Locate the cell with the specified text and output its (X, Y) center coordinate. 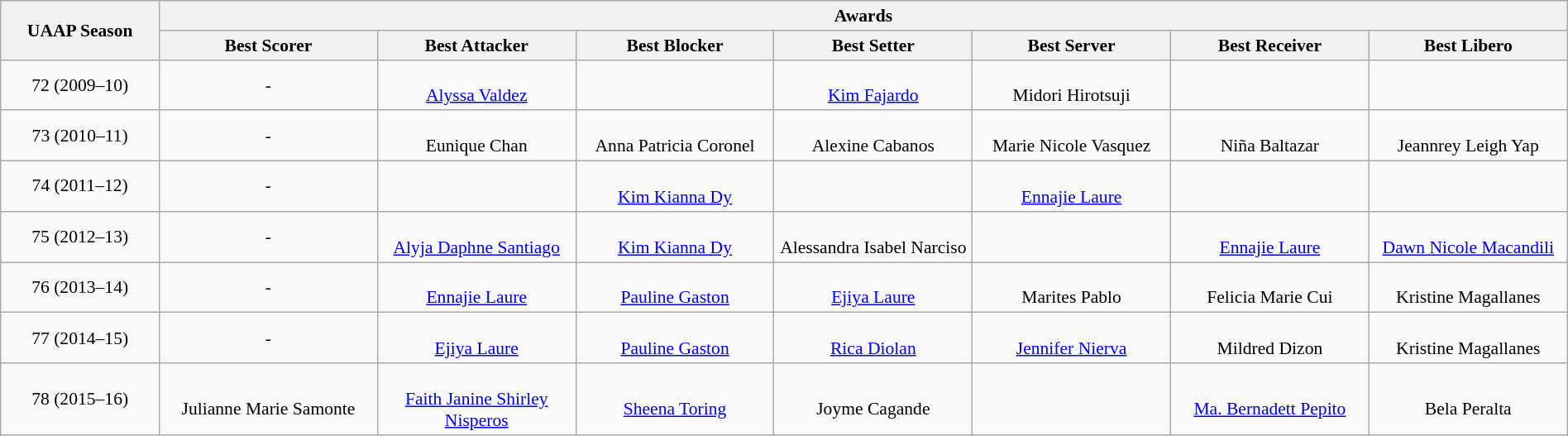
Sheena Toring (675, 399)
Ma. Bernadett Pepito (1270, 399)
75 (2012–13) (80, 237)
Best Server (1072, 46)
Best Scorer (269, 46)
Best Receiver (1270, 46)
Marites Pablo (1072, 288)
Felicia Marie Cui (1270, 288)
Jennifer Nierva (1072, 338)
Awards (863, 16)
Midori Hirotsuji (1072, 84)
Kim Fajardo (873, 84)
Marie Nicole Vasquez (1072, 136)
Mildred Dizon (1270, 338)
Best Attacker (476, 46)
73 (2010–11) (80, 136)
77 (2014–15) (80, 338)
Dawn Nicole Macandili (1468, 237)
Rica Diolan (873, 338)
Julianne Marie Samonte (269, 399)
Alyssa Valdez (476, 84)
Bela Peralta (1468, 399)
78 (2015–16) (80, 399)
72 (2009–10) (80, 84)
Alessandra Isabel Narciso (873, 237)
Best Blocker (675, 46)
Niña Baltazar (1270, 136)
76 (2013–14) (80, 288)
Best Libero (1468, 46)
Alexine Cabanos (873, 136)
Best Setter (873, 46)
Jeannrey Leigh Yap (1468, 136)
Eunique Chan (476, 136)
74 (2011–12) (80, 187)
Joyme Cagande (873, 399)
Faith Janine Shirley Nisperos (476, 399)
Alyja Daphne Santiago (476, 237)
UAAP Season (80, 30)
Anna Patricia Coronel (675, 136)
